From the cell containing the given text, extract its center point as (X, Y) coordinate. 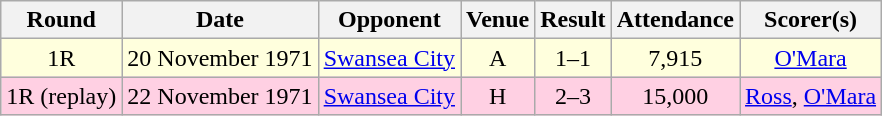
Date (220, 20)
1R (replay) (62, 96)
Venue (498, 20)
Scorer(s) (811, 20)
H (498, 96)
20 November 1971 (220, 58)
Result (573, 20)
15,000 (675, 96)
Round (62, 20)
1R (62, 58)
A (498, 58)
Opponent (389, 20)
Attendance (675, 20)
2–3 (573, 96)
7,915 (675, 58)
1–1 (573, 58)
O'Mara (811, 58)
22 November 1971 (220, 96)
Ross, O'Mara (811, 96)
